Capture the cell that displays the provided text and extract its [X, Y] central coordinate. 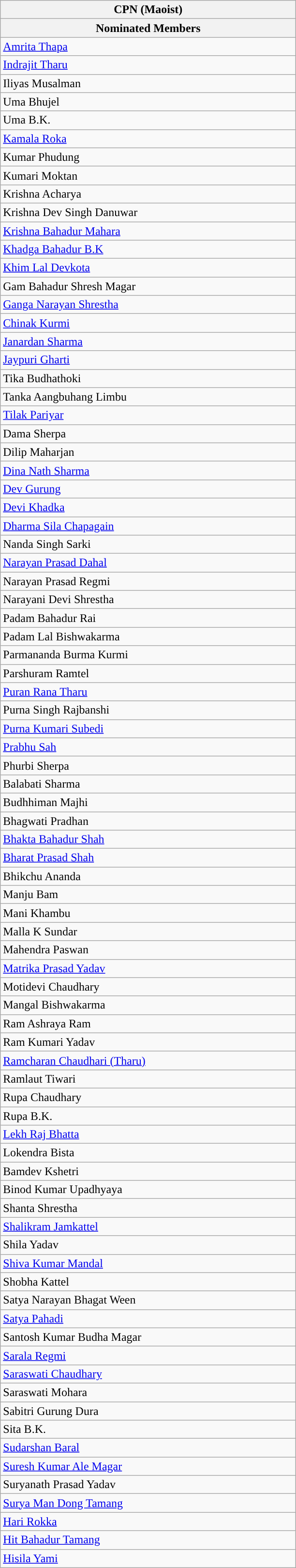
Uma Bhujel [148, 102]
Satya Narayan Bhagat Ween [148, 1300]
Devi Khadka [148, 507]
CPN (Maoist) [148, 10]
Rupa Chaudhary [148, 1097]
Shobha Kattel [148, 1282]
Saraswati Chaudhary [148, 1374]
Mani Khambu [148, 913]
Sita B.K. [148, 1429]
Mahendra Paswan [148, 950]
Binod Kumar Upadhyaya [148, 1190]
Prabhu Sah [148, 747]
Chinak Kurmi [148, 323]
Dama Sherpa [148, 434]
Lekh Raj Bhatta [148, 1134]
Iliyas Musalman [148, 83]
Bhakta Bahadur Shah [148, 839]
Santosh Kumar Budha Magar [148, 1337]
Saraswati Mohara [148, 1392]
Tilak Pariyar [148, 415]
Bharat Prasad Shah [148, 858]
Satya Pahadi [148, 1319]
Mangal Bishwakarma [148, 1005]
Janardan Sharma [148, 342]
Motidevi Chaudhary [148, 987]
Rupa B.K. [148, 1116]
Ganga Narayan Shrestha [148, 305]
Puran Rana Tharu [148, 692]
Dharma Sila Chapagain [148, 526]
Sarala Regmi [148, 1355]
Kumar Phudung [148, 157]
Shalikram Jamkattel [148, 1226]
Matrika Prasad Yadav [148, 968]
Dina Nath Sharma [148, 470]
Nominated Members [148, 28]
Suresh Kumar Ale Magar [148, 1466]
Ram Ashraya Ram [148, 1024]
Balabati Sharma [148, 784]
Shiva Kumar Mandal [148, 1263]
Hisila Yami [148, 1558]
Dilip Maharjan [148, 452]
Tanka Aangbuhang Limbu [148, 397]
Ramlaut Tiwari [148, 1079]
Kumari Moktan [148, 175]
Shila Yadav [148, 1245]
Hari Rokka [148, 1521]
Padam Lal Bishwakarma [148, 637]
Krishna Dev Singh Danuwar [148, 212]
Shanta Shrestha [148, 1208]
Lokendra Bista [148, 1153]
Bhikchu Ananda [148, 876]
Ramcharan Chaudhari (Tharu) [148, 1060]
Bhagwati Pradhan [148, 821]
Khadga Bahadur B.K [148, 249]
Krishna Acharya [148, 194]
Malla K Sundar [148, 931]
Khim Lal Devkota [148, 268]
Narayani Devi Shrestha [148, 600]
Suryanath Prasad Yadav [148, 1485]
Hit Bahadur Tamang [148, 1540]
Bamdev Kshetri [148, 1171]
Indrajit Tharu [148, 65]
Ram Kumari Yadav [148, 1042]
Manju Bam [148, 895]
Surya Man Dong Tamang [148, 1503]
Uma B.K. [148, 120]
Narayan Prasad Dahal [148, 563]
Gam Bahadur Shresh Magar [148, 286]
Jaypuri Gharti [148, 360]
Sudarshan Baral [148, 1448]
Nanda Singh Sarki [148, 544]
Krishna Bahadur Mahara [148, 231]
Sabitri Gurung Dura [148, 1411]
Padam Bahadur Rai [148, 618]
Kamala Roka [148, 139]
Phurbi Sherpa [148, 765]
Narayan Prasad Regmi [148, 581]
Purna Singh Rajbanshi [148, 710]
Parmananda Burma Kurmi [148, 655]
Amrita Thapa [148, 47]
Purna Kumari Subedi [148, 729]
Dev Gurung [148, 489]
Parshuram Ramtel [148, 673]
Budhhiman Majhi [148, 802]
Tika Budhathoki [148, 378]
